Determine the (X, Y) coordinate at the center of the cell enclosing the given text.  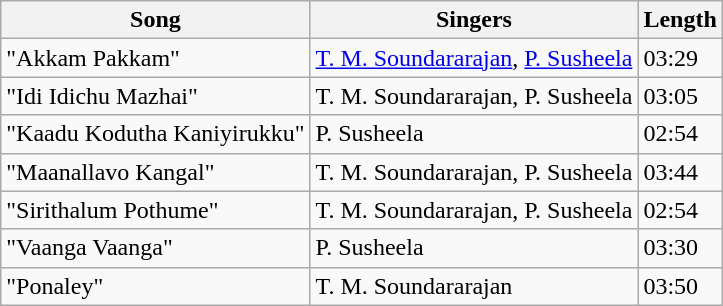
03:05 (680, 96)
Song (156, 20)
"Vaanga Vaanga" (156, 248)
"Ponaley" (156, 286)
Length (680, 20)
03:50 (680, 286)
T. M. Soundararajan (474, 286)
Singers (474, 20)
03:44 (680, 172)
"Idi Idichu Mazhai" (156, 96)
"Sirithalum Pothume" (156, 210)
"Kaadu Kodutha Kaniyirukku" (156, 134)
"Maanallavo Kangal" (156, 172)
03:29 (680, 58)
"Akkam Pakkam" (156, 58)
03:30 (680, 248)
